Locate the cell with the specified text and output its (X, Y) center coordinate. 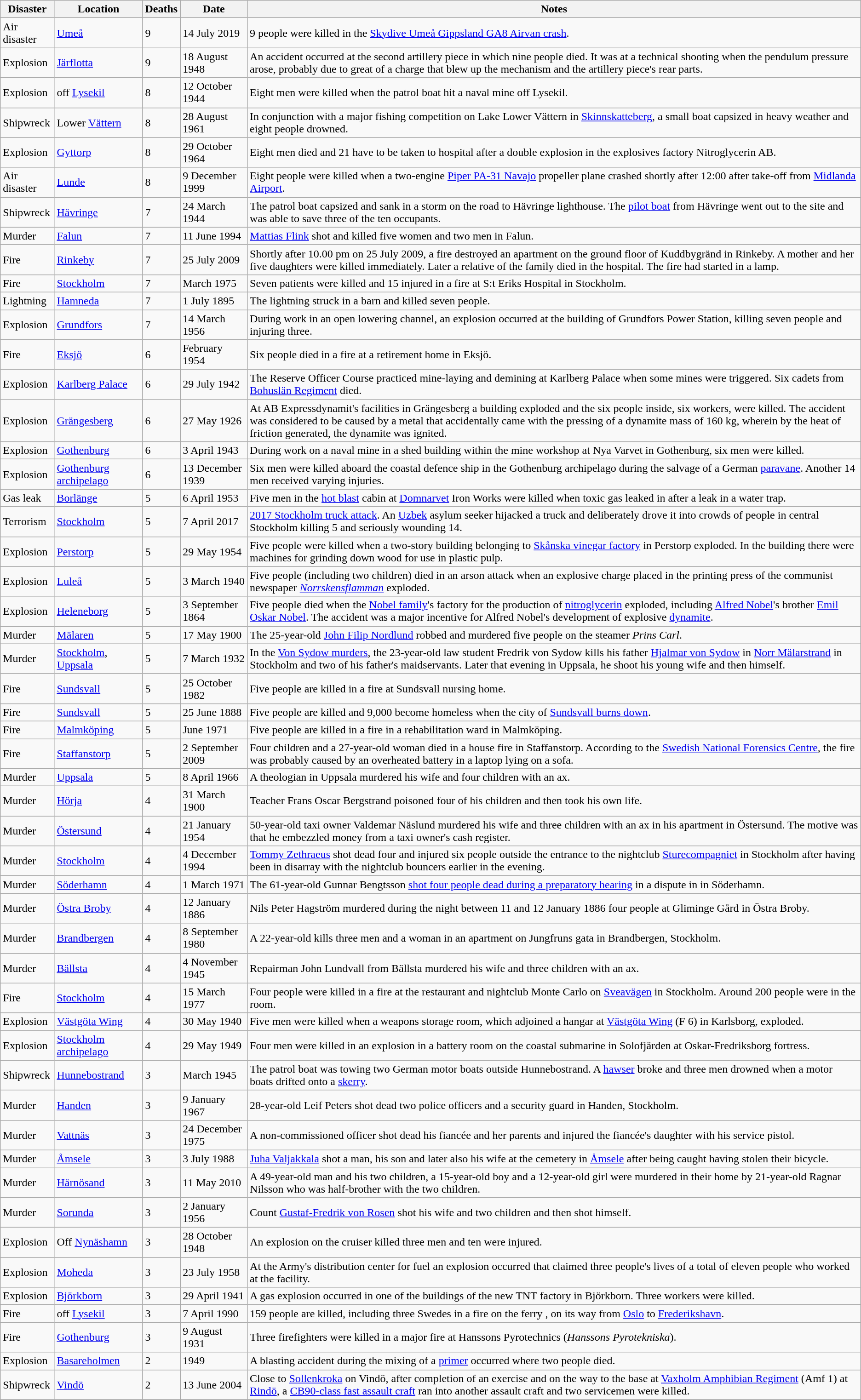
Hävringe (98, 212)
Terrorism (28, 521)
Perstorp (98, 552)
Björkborn (98, 1296)
Falun (98, 236)
Östersund (98, 831)
8 April 1966 (214, 777)
February 1954 (214, 355)
Bällsta (98, 968)
Six people died in a fire at a retirement home in Eksjö. (554, 355)
4 December 1994 (214, 861)
1 July 1895 (214, 301)
Off Nynäshamn (98, 1242)
Five people are killed in a fire in a rehabilitation ward in Malmköping. (554, 730)
During work on a naval mine in a shed building within the mine workshop at Nya Varvet in Gothenburg, six men were killed. (554, 451)
The 25-year-old John Filip Nordlund robbed and murdered five people on the steamer Prins Carl. (554, 635)
Five men in the hot blast cabin at Domnarvet Iron Works were killed when toxic gas leaked in after a leak in a water trap. (554, 498)
9 December 1999 (214, 182)
Grängesberg (98, 421)
27 May 1926 (214, 421)
7 April 2017 (214, 521)
6 April 1953 (214, 498)
Location (98, 9)
Gothenburg archipelago (98, 474)
Four people were killed in a fire at the restaurant and nightclub Monte Carlo on Sveavägen in Stockholm. Around 200 people were in the room. (554, 998)
9 August 1931 (214, 1337)
The 61-year-old Gunnar Bengtsson shot four people dead during a preparatory hearing in a dispute in in Söderhamn. (554, 885)
The lightning struck in a barn and killed seven people. (554, 301)
14 March 1956 (214, 325)
Five men were killed when a weapons storage room, which adjoined a hangar at Västgöta Wing (F 6) in Karlsborg, exploded. (554, 1022)
March 1975 (214, 283)
A 22-year-old kills three men and a woman in an apartment on Jungfruns gata in Brandbergen, Stockholm. (554, 938)
Lower Vättern (98, 122)
An explosion on the cruiser killed three men and ten were injured. (554, 1242)
28 October 1948 (214, 1242)
31 March 1900 (214, 801)
Umeå (98, 33)
3 September 1864 (214, 611)
13 December 1939 (214, 474)
Vattnäs (98, 1135)
14 July 2019 (214, 33)
25 June 1888 (214, 712)
159 people are killed, including three Swedes in a fire on the ferry , on its way from Oslo to Frederikshavn. (554, 1314)
7 April 1990 (214, 1314)
1949 (214, 1361)
A non-commissioned officer shot dead his fiancée and her parents and injured the fiancée's daughter with his service pistol. (554, 1135)
Lightning (28, 301)
24 March 1944 (214, 212)
13 June 2004 (214, 1385)
A theologian in Uppsala murdered his wife and four children with an ax. (554, 777)
Grundfors (98, 325)
3 July 1988 (214, 1159)
29 October 1964 (214, 153)
2 September 2009 (214, 753)
Uppsala (98, 777)
Gas leak (28, 498)
Stockholm, Uppsala (98, 658)
Västgöta Wing (98, 1022)
Östra Broby (98, 909)
A gas explosion occurred in one of the buildings of the new TNT factory in Björkborn. Three workers were killed. (554, 1296)
Hamneda (98, 301)
Four men were killed in an explosion in a battery room on the coastal submarine in Solofjärden at Oskar-Fredriksborg fortress. (554, 1046)
11 May 2010 (214, 1183)
11 June 1994 (214, 236)
Hörja (98, 801)
Borlänge (98, 498)
1 March 1971 (214, 885)
Stockholm archipelago (98, 1046)
23 July 1958 (214, 1273)
28 August 1961 (214, 122)
Malmköping (98, 730)
4 November 1945 (214, 968)
Notes (554, 9)
During work in an open lowering channel, an explosion occurred at the building of Grundfors Power Station, killing seven people and injuring three. (554, 325)
Staffanstorp (98, 753)
Five people are killed in a fire at Sundsvall nursing home. (554, 689)
Mattias Flink shot and killed five women and two men in Falun. (554, 236)
25 July 2009 (214, 259)
17 May 1900 (214, 635)
Teacher Frans Oscar Bergstrand poisoned four of his children and then took his own life. (554, 801)
8 September 1980 (214, 938)
Date (214, 9)
Järflotta (98, 63)
9 January 1967 (214, 1105)
Lunde (98, 182)
Söderhamn (98, 885)
2 January 1956 (214, 1213)
Karlberg Palace (98, 384)
Basareholmen (98, 1361)
29 May 1954 (214, 552)
18 August 1948 (214, 63)
12 October 1944 (214, 93)
Juha Valjakkala shot a man, his son and later also his wife at the cemetery in Åmsele after being caught having stolen their bicycle. (554, 1159)
Seven patients were killed and 15 injured in a fire at S:t Eriks Hospital in Stockholm. (554, 283)
15 March 1977 (214, 998)
Eight people were killed when a two-engine Piper PA-31 Navajo propeller plane crashed shortly after 12:00 after take-off from Midlanda Airport. (554, 182)
29 May 1949 (214, 1046)
Eksjö (98, 355)
Five people are killed and 9,000 become homeless when the city of Sundsvall burns down. (554, 712)
Åmsele (98, 1159)
Count Gustaf-Fredrik von Rosen shot his wife and two children and then shot himself. (554, 1213)
Disaster (28, 9)
Heleneborg (98, 611)
29 April 1941 (214, 1296)
June 1971 (214, 730)
9 people were killed in the Skydive Umeå Gippsland GA8 Airvan crash. (554, 33)
Härnösand (98, 1183)
Nils Peter Hagström murdered during the night between 11 and 12 January 1886 four people at Gliminge Gård in Östra Broby. (554, 909)
Hunnebostrand (98, 1075)
March 1945 (214, 1075)
Vindö (98, 1385)
Moheda (98, 1273)
Luleå (98, 581)
Rinkeby (98, 259)
Deaths (161, 9)
A blasting accident during the mixing of a primer occurred where two people died. (554, 1361)
28-year-old Leif Peters shot dead two police officers and a security guard in Handen, Stockholm. (554, 1105)
Eight men were killed when the patrol boat hit a naval mine off Lysekil. (554, 93)
Brandbergen (98, 938)
29 July 1942 (214, 384)
3 April 1943 (214, 451)
21 January 1954 (214, 831)
7 March 1932 (214, 658)
Repairman John Lundvall from Bällsta murdered his wife and three children with an ax. (554, 968)
Eight men died and 21 have to be taken to hospital after a double explosion in the explosives factory Nitroglycerin AB. (554, 153)
30 May 1940 (214, 1022)
3 March 1940 (214, 581)
Handen (98, 1105)
25 October 1982 (214, 689)
Sorunda (98, 1213)
Gyttorp (98, 153)
12 January 1886 (214, 909)
Mälaren (98, 635)
24 December 1975 (214, 1135)
Three firefighters were killed in a major fire at Hanssons Pyrotechnics (Hanssons Pyrotekniska). (554, 1337)
